Search for the cell housing the specified text and yield its (x, y) center coordinate. 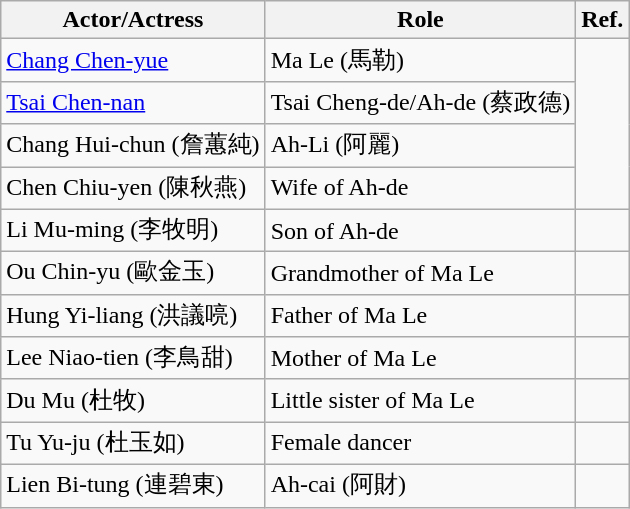
Ma Le (馬勒) (420, 60)
Son of Ah-de (420, 230)
Ah-Li (阿麗) (420, 146)
Grandmother of Ma Le (420, 274)
Lien Bi-tung (連碧東) (133, 486)
Chen Chiu-yen (陳秋燕) (133, 188)
Role (420, 20)
Hung Yi-liang (洪議喨) (133, 316)
Tsai Chen-nan (133, 102)
Chang Hui-chun (詹蕙純) (133, 146)
Li Mu-ming (李牧明) (133, 230)
Du Mu (杜牧) (133, 400)
Little sister of Ma Le (420, 400)
Ou Chin-yu (歐金玉) (133, 274)
Chang Chen-yue (133, 60)
Ah-cai (阿財) (420, 486)
Actor/Actress (133, 20)
Tu Yu-ju (杜玉如) (133, 444)
Father of Ma Le (420, 316)
Female dancer (420, 444)
Wife of Ah-de (420, 188)
Mother of Ma Le (420, 358)
Ref. (602, 20)
Lee Niao-tien (李鳥甜) (133, 358)
Tsai Cheng-de/Ah-de (蔡政德) (420, 102)
